Capture the cell that displays the provided text and extract its [x, y] central coordinate. 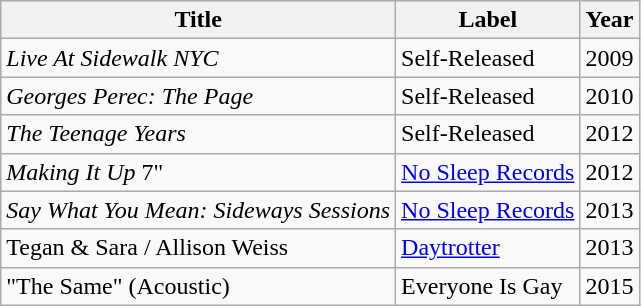
Label [488, 20]
The Teenage Years [198, 134]
Tegan & Sara / Allison Weiss [198, 248]
Title [198, 20]
2015 [610, 286]
Georges Perec: The Page [198, 96]
Making It Up 7" [198, 172]
Year [610, 20]
Say What You Mean: Sideways Sessions [198, 210]
"The Same" (Acoustic) [198, 286]
Live At Sidewalk NYC [198, 58]
Daytrotter [488, 248]
2009 [610, 58]
2010 [610, 96]
Everyone Is Gay [488, 286]
